Locate the cell with the specified text and output its (x, y) center coordinate. 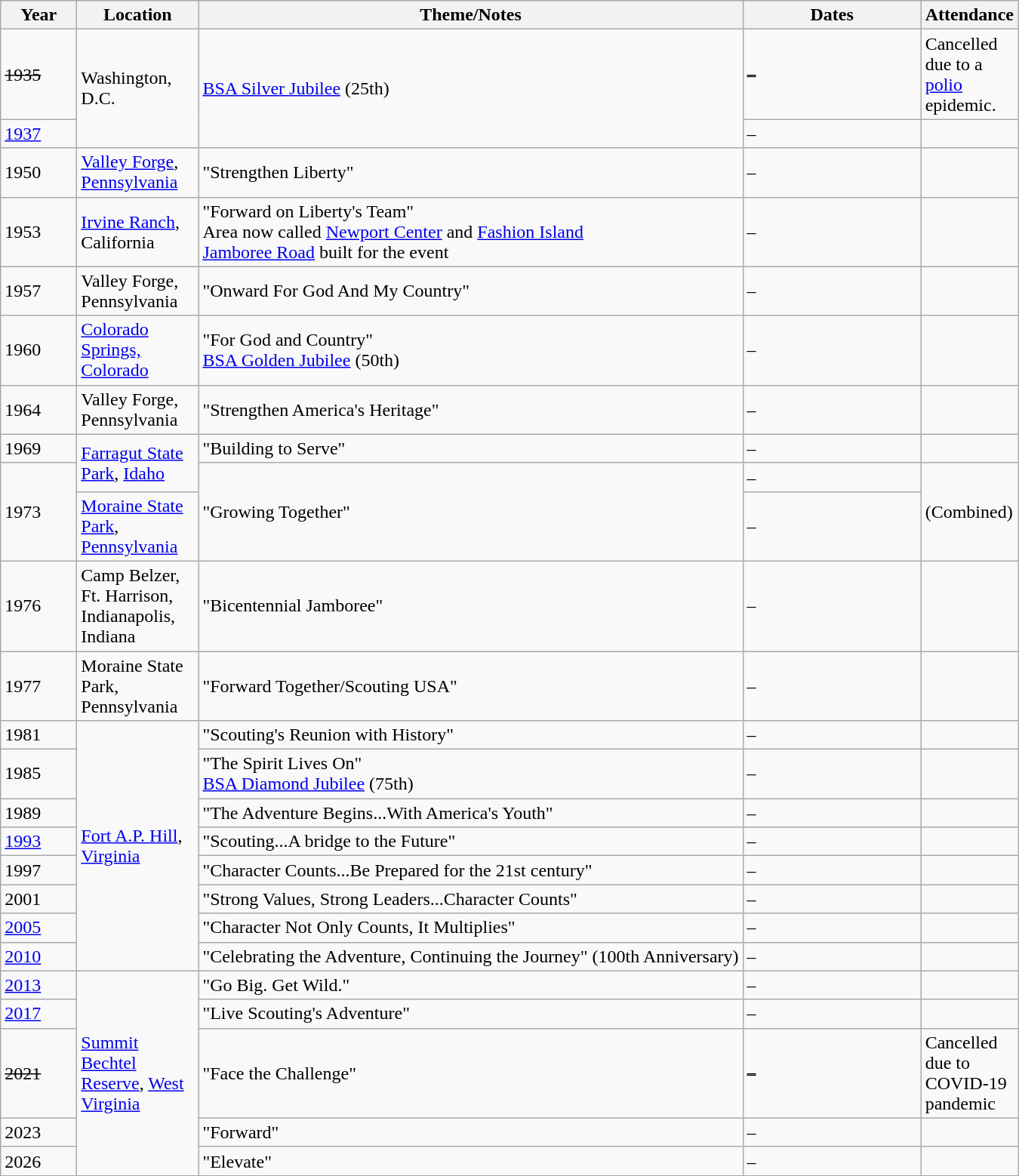
1935 (39, 74)
Dates (832, 15)
1997 (39, 870)
"Strengthen America's Heritage" (471, 409)
Fort A.P. Hill, Virginia (137, 846)
"Scouting...A bridge to the Future" (471, 842)
1981 (39, 735)
1973 (39, 512)
Camp Belzer, Ft. Harrison, Indianapolis, Indiana (137, 605)
"The Adventure Begins...With America's Youth" (471, 813)
1985 (39, 774)
Cancelled due to COVID-19 pandemic (969, 1073)
Farragut State Park, Idaho (137, 463)
Summit Bechtel Reserve, West Virginia (137, 1073)
2021 (39, 1073)
2026 (39, 1161)
"Forward" (471, 1132)
1964 (39, 409)
"Scouting's Reunion with History" (471, 735)
"Growing Together" (471, 512)
1989 (39, 813)
Cancelled due to a polio epidemic. (969, 74)
"For God and Country"BSA Golden Jubilee (50th) (471, 350)
"Building to Serve" (471, 448)
"Character Counts...Be Prepared for the 21st century" (471, 870)
"Character Not Only Counts, It Multiplies" (471, 928)
"Forward Together/Scouting USA" (471, 685)
BSA Silver Jubilee (25th) (471, 89)
1957 (39, 291)
Irvine Ranch, California (137, 232)
Attendance (969, 15)
"The Spirit Lives On"BSA Diamond Jubilee (75th) (471, 774)
Colorado Springs, Colorado (137, 350)
"Face the Challenge" (471, 1073)
"Elevate" (471, 1161)
"Go Big. Get Wild." (471, 985)
1976 (39, 605)
"Forward on Liberty's Team"Area now called Newport Center and Fashion IslandJamboree Road built for the event (471, 232)
"Live Scouting's Adventure" (471, 1014)
1993 (39, 842)
"Onward For God And My Country" (471, 291)
1937 (39, 134)
Washington, D.C. (137, 89)
2001 (39, 899)
2023 (39, 1132)
1953 (39, 232)
Year (39, 15)
Theme/Notes (471, 15)
"Strong Values, Strong Leaders...Character Counts" (471, 899)
"Strengthen Liberty" (471, 172)
(Combined) (969, 512)
2010 (39, 956)
"Bicentennial Jamboree" (471, 605)
1960 (39, 350)
1969 (39, 448)
1950 (39, 172)
"Celebrating the Adventure, Continuing the Journey" (100th Anniversary) (471, 956)
2005 (39, 928)
2017 (39, 1014)
1977 (39, 685)
2013 (39, 985)
Location (137, 15)
